Detect which cell encompasses the target text, then output its [x, y] center coordinate. 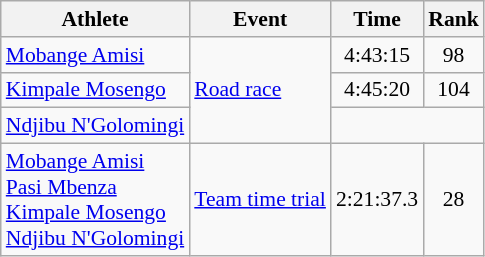
Time [377, 19]
Kimpale Mosengo [96, 90]
Mobange AmisiPasi MbenzaKimpale MosengoNdjibu N'Golomingi [96, 200]
Event [260, 19]
Rank [454, 19]
Mobange Amisi [96, 55]
104 [454, 90]
2:21:37.3 [377, 200]
Team time trial [260, 200]
Road race [260, 90]
4:45:20 [377, 90]
Ndjibu N'Golomingi [96, 126]
Athlete [96, 19]
4:43:15 [377, 55]
28 [454, 200]
98 [454, 55]
